Scan for the cell matching the given text and deliver its [X, Y] coordinate at center. 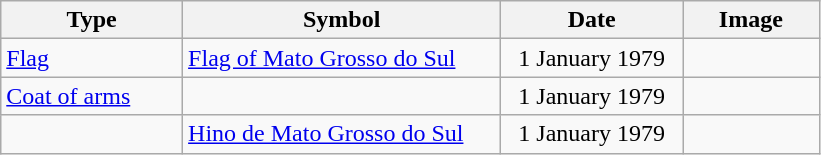
Image [751, 20]
Coat of arms [92, 96]
Date [592, 20]
Type [92, 20]
Flag [92, 58]
Hino de Mato Grosso do Sul [342, 134]
Flag of Mato Grosso do Sul [342, 58]
Symbol [342, 20]
